Extract the (X, Y) coordinate from the center of the cell holding the provided text.  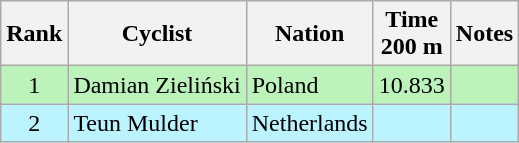
Damian Zieliński (157, 85)
Netherlands (310, 123)
2 (34, 123)
Notes (484, 34)
Time200 m (412, 34)
Cyclist (157, 34)
Nation (310, 34)
Poland (310, 85)
Rank (34, 34)
1 (34, 85)
Teun Mulder (157, 123)
10.833 (412, 85)
